Output the [X, Y] coordinate of the center of the cell containing the given text.  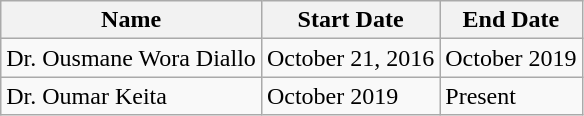
October 21, 2016 [350, 58]
Name [132, 20]
Present [511, 96]
Dr. Ousmane Wora Diallo [132, 58]
Start Date [350, 20]
End Date [511, 20]
Dr. Oumar Keita [132, 96]
